Return [x, y] of the center of cell containing provided text 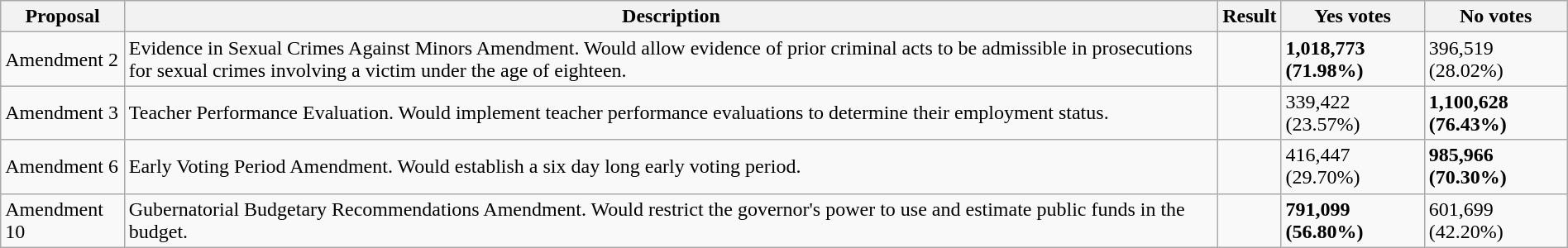
No votes [1495, 17]
Description [671, 17]
Gubernatorial Budgetary Recommendations Amendment. Would restrict the governor's power to use and estimate public funds in the budget. [671, 220]
Early Voting Period Amendment. Would establish a six day long early voting period. [671, 167]
396,519 (28.02%) [1495, 60]
Result [1250, 17]
1,018,773 (71.98%) [1353, 60]
985,966 (70.30%) [1495, 167]
416,447 (29.70%) [1353, 167]
791,099 (56.80%) [1353, 220]
Amendment 6 [63, 167]
Proposal [63, 17]
1,100,628 (76.43%) [1495, 112]
601,699 (42.20%) [1495, 220]
339,422 (23.57%) [1353, 112]
Amendment 3 [63, 112]
Amendment 10 [63, 220]
Yes votes [1353, 17]
Amendment 2 [63, 60]
Teacher Performance Evaluation. Would implement teacher performance evaluations to determine their employment status. [671, 112]
